Output the [X, Y] coordinate of the center of the cell containing the given text.  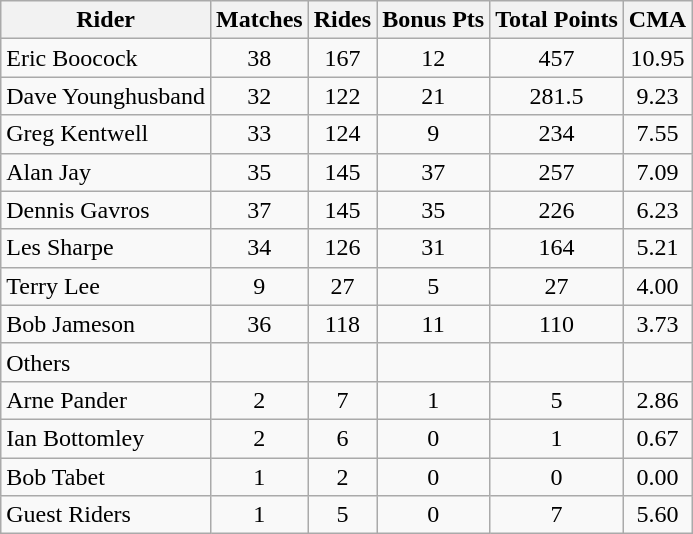
122 [342, 96]
11 [434, 324]
226 [557, 210]
Greg Kentwell [106, 134]
Rides [342, 20]
6 [342, 438]
Ian Bottomley [106, 438]
Total Points [557, 20]
34 [259, 248]
Eric Boocock [106, 58]
234 [557, 134]
Others [106, 362]
Guest Riders [106, 515]
Rider [106, 20]
257 [557, 172]
36 [259, 324]
7.09 [657, 172]
Bob Tabet [106, 477]
6.23 [657, 210]
9.23 [657, 96]
Dave Younghusband [106, 96]
5.21 [657, 248]
7.55 [657, 134]
2.86 [657, 400]
Matches [259, 20]
33 [259, 134]
0.00 [657, 477]
281.5 [557, 96]
126 [342, 248]
Bob Jameson [106, 324]
Les Sharpe [106, 248]
Arne Pander [106, 400]
5.60 [657, 515]
31 [434, 248]
164 [557, 248]
21 [434, 96]
0.67 [657, 438]
Bonus Pts [434, 20]
32 [259, 96]
Dennis Gavros [106, 210]
Alan Jay [106, 172]
4.00 [657, 286]
118 [342, 324]
10.95 [657, 58]
457 [557, 58]
3.73 [657, 324]
124 [342, 134]
CMA [657, 20]
Terry Lee [106, 286]
12 [434, 58]
110 [557, 324]
38 [259, 58]
167 [342, 58]
